Provide the [x, y] coordinate of the cell's center where the given text is located.  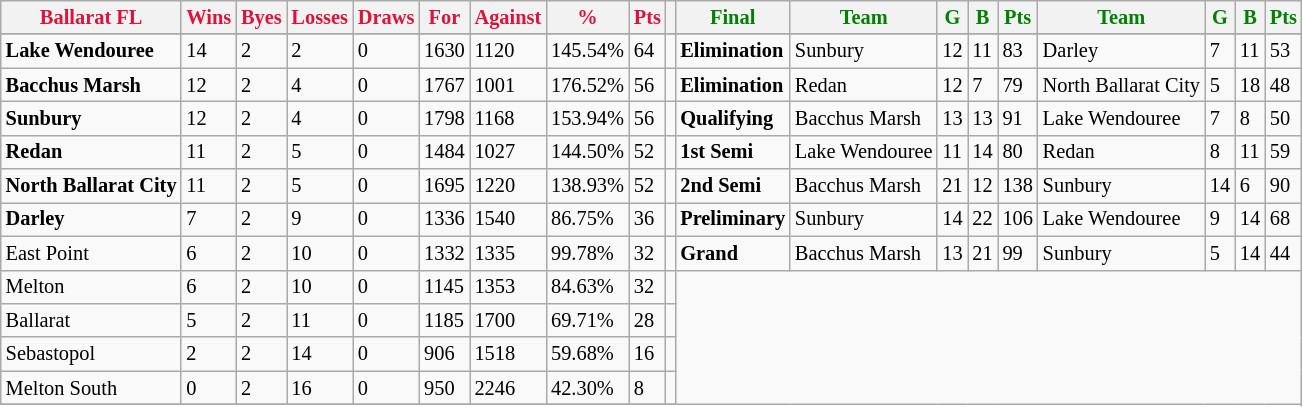
Draws [386, 17]
106 [1018, 219]
2nd Semi [732, 186]
1185 [444, 320]
145.54% [588, 51]
Byes [261, 17]
28 [648, 320]
1027 [508, 152]
99.78% [588, 253]
Preliminary [732, 219]
50 [1284, 118]
69.71% [588, 320]
53 [1284, 51]
Final [732, 17]
68 [1284, 219]
1484 [444, 152]
138 [1018, 186]
Sebastopol [92, 354]
64 [648, 51]
1336 [444, 219]
86.75% [588, 219]
1220 [508, 186]
176.52% [588, 85]
1700 [508, 320]
Wins [208, 17]
83 [1018, 51]
1335 [508, 253]
36 [648, 219]
1st Semi [732, 152]
Losses [320, 17]
1695 [444, 186]
906 [444, 354]
East Point [92, 253]
44 [1284, 253]
48 [1284, 85]
18 [1250, 85]
1332 [444, 253]
1120 [508, 51]
144.50% [588, 152]
Grand [732, 253]
84.63% [588, 287]
99 [1018, 253]
2246 [508, 388]
1767 [444, 85]
Against [508, 17]
59 [1284, 152]
80 [1018, 152]
1145 [444, 287]
Melton [92, 287]
22 [983, 219]
1168 [508, 118]
59.68% [588, 354]
Qualifying [732, 118]
950 [444, 388]
1518 [508, 354]
153.94% [588, 118]
1353 [508, 287]
% [588, 17]
For [444, 17]
Ballarat [92, 320]
1540 [508, 219]
90 [1284, 186]
1798 [444, 118]
1630 [444, 51]
138.93% [588, 186]
1001 [508, 85]
79 [1018, 85]
42.30% [588, 388]
Melton South [92, 388]
91 [1018, 118]
Ballarat FL [92, 17]
